Pinpoint the cell where the given text exists, returning its [x, y] midpoint coordinate. 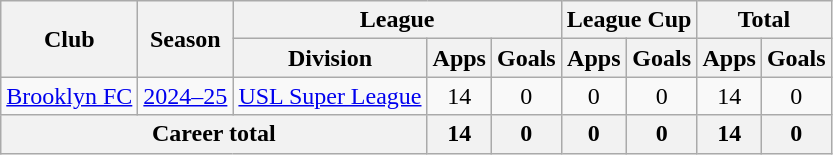
Brooklyn FC [70, 96]
Season [186, 39]
USL Super League [330, 96]
Division [330, 58]
League Cup [629, 20]
Total [764, 20]
League [397, 20]
2024–25 [186, 96]
Club [70, 39]
Career total [214, 134]
